Search for the cell housing the specified text and yield its (x, y) center coordinate. 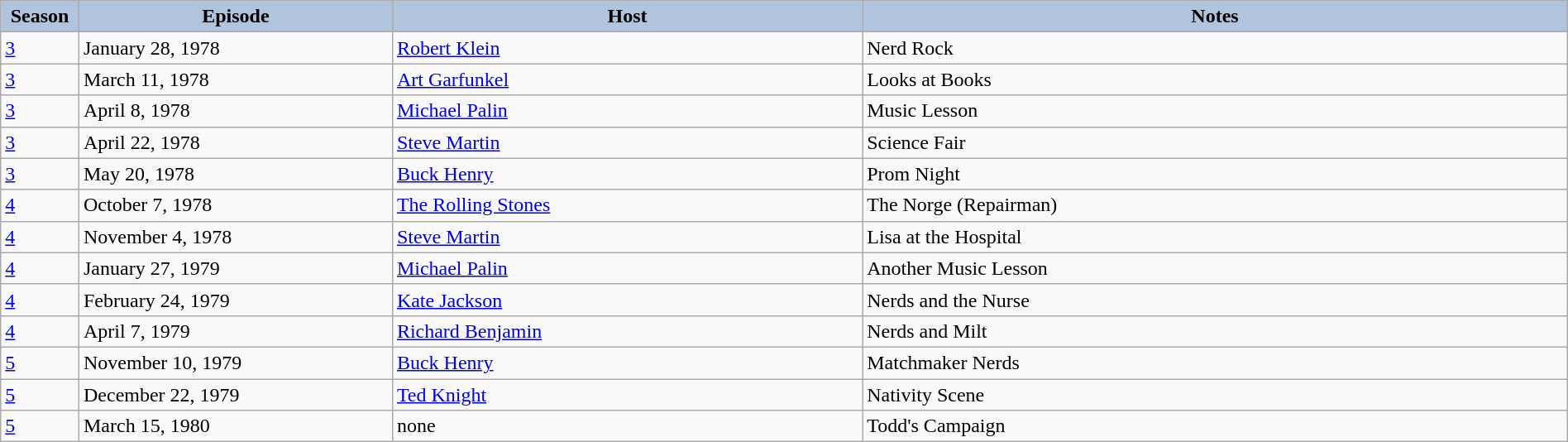
Art Garfunkel (627, 79)
October 7, 1978 (235, 205)
March 11, 1978 (235, 79)
Episode (235, 17)
Nativity Scene (1216, 395)
Matchmaker Nerds (1216, 363)
February 24, 1979 (235, 300)
Todd's Campaign (1216, 426)
April 7, 1979 (235, 331)
Nerds and the Nurse (1216, 300)
Richard Benjamin (627, 331)
November 4, 1978 (235, 237)
March 15, 1980 (235, 426)
The Rolling Stones (627, 205)
none (627, 426)
Notes (1216, 17)
Nerds and Milt (1216, 331)
Season (40, 17)
Looks at Books (1216, 79)
Kate Jackson (627, 300)
Robert Klein (627, 48)
May 20, 1978 (235, 174)
Prom Night (1216, 174)
Host (627, 17)
January 28, 1978 (235, 48)
The Norge (Repairman) (1216, 205)
Science Fair (1216, 142)
Ted Knight (627, 395)
Another Music Lesson (1216, 268)
April 22, 1978 (235, 142)
April 8, 1978 (235, 111)
December 22, 1979 (235, 395)
November 10, 1979 (235, 363)
Music Lesson (1216, 111)
Lisa at the Hospital (1216, 237)
Nerd Rock (1216, 48)
January 27, 1979 (235, 268)
